Return [X, Y] of the center of cell containing provided text 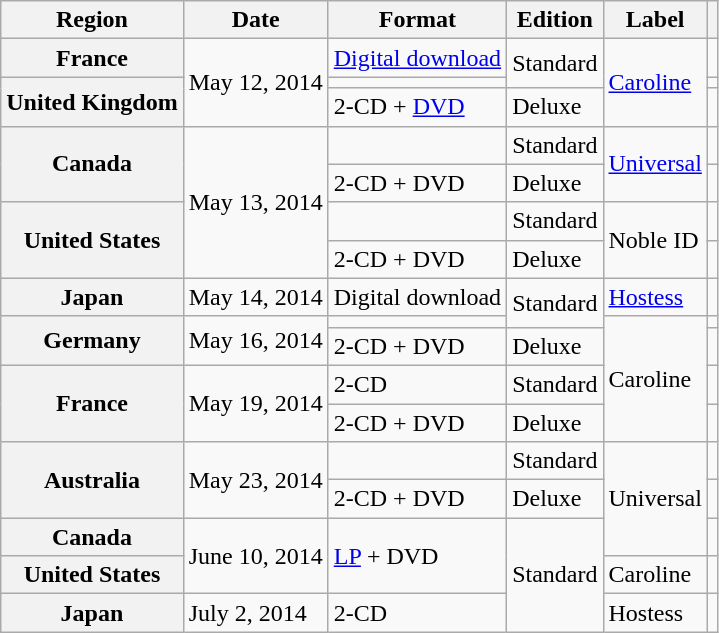
May 19, 2014 [256, 403]
Noble ID [655, 240]
May 14, 2014 [256, 297]
May 13, 2014 [256, 202]
Germany [92, 340]
Format [417, 20]
Date [256, 20]
Label [655, 20]
LP + DVD [417, 556]
Region [92, 20]
May 12, 2014 [256, 82]
United Kingdom [92, 102]
June 10, 2014 [256, 556]
May 16, 2014 [256, 340]
July 2, 2014 [256, 613]
Australia [92, 480]
Edition [555, 20]
May 23, 2014 [256, 480]
